Identify which cell holds the provided text, then report its (X, Y) central coordinate. 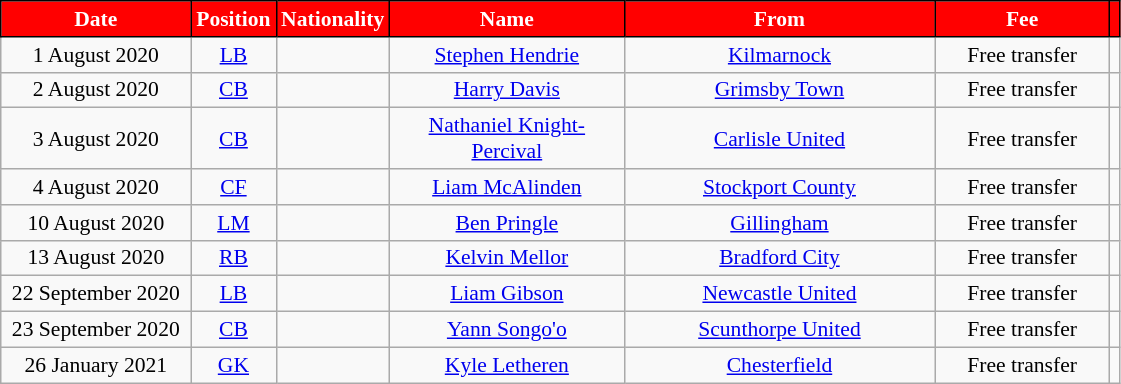
LM (234, 223)
GK (234, 365)
Nationality (332, 19)
3 August 2020 (96, 138)
Grimsby Town (779, 90)
22 September 2020 (96, 294)
4 August 2020 (96, 187)
Newcastle United (779, 294)
Chesterfield (779, 365)
Ben Pringle (506, 223)
Fee (1022, 19)
Harry Davis (506, 90)
Stockport County (779, 187)
CF (234, 187)
Gillingham (779, 223)
Position (234, 19)
Bradford City (779, 258)
Yann Songo'o (506, 330)
Carlisle United (779, 138)
From (779, 19)
Date (96, 19)
10 August 2020 (96, 223)
23 September 2020 (96, 330)
Name (506, 19)
RB (234, 258)
Scunthorpe United (779, 330)
Kilmarnock (779, 55)
26 January 2021 (96, 365)
Kelvin Mellor (506, 258)
13 August 2020 (96, 258)
Kyle Letheren (506, 365)
Liam Gibson (506, 294)
1 August 2020 (96, 55)
Nathaniel Knight-Percival (506, 138)
Liam McAlinden (506, 187)
Stephen Hendrie (506, 55)
2 August 2020 (96, 90)
